Return [x, y] of the center of cell containing provided text 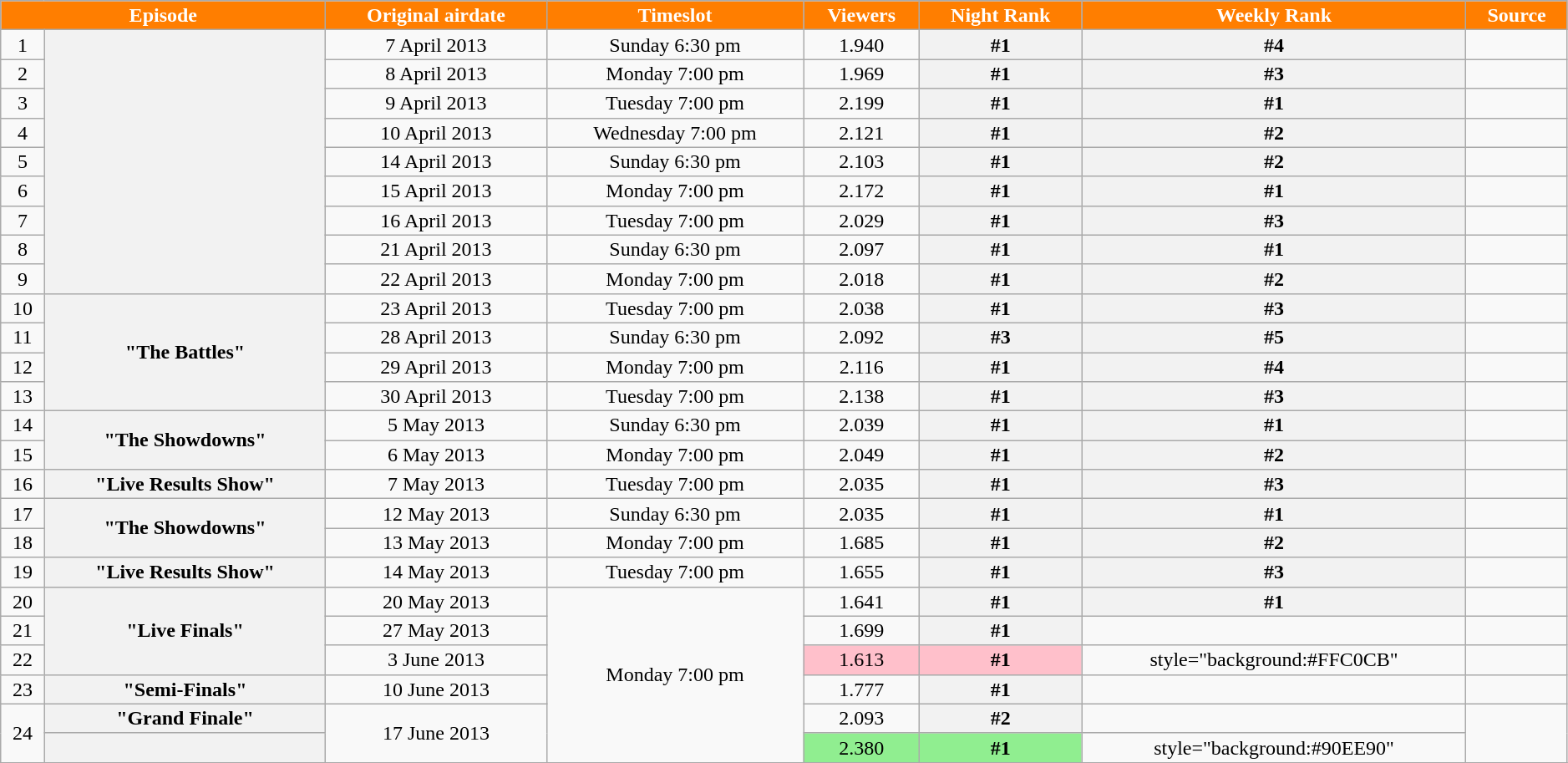
28 April 2013 [436, 338]
23 April 2013 [436, 308]
1.685 [861, 543]
1.940 [861, 45]
17 [23, 513]
10 April 2013 [436, 132]
1.655 [861, 572]
1.969 [861, 74]
14 [23, 426]
30 April 2013 [436, 396]
12 [23, 368]
16 April 2013 [436, 221]
Weekly Rank [1274, 15]
2.092 [861, 338]
10 [23, 308]
1.613 [861, 660]
17 June 2013 [436, 733]
9 April 2013 [436, 104]
2.199 [861, 104]
9 [23, 279]
"Semi-Finals" [185, 689]
2.093 [861, 719]
21 [23, 630]
Original airdate [436, 15]
style="background:#FFC0CB" [1274, 660]
Timeslot [675, 15]
22 [23, 660]
2.172 [861, 191]
1 [23, 45]
20 [23, 602]
18 [23, 543]
style="background:#90EE90" [1274, 747]
2.121 [861, 132]
5 May 2013 [436, 426]
2 [23, 74]
2.038 [861, 308]
2.116 [861, 368]
3 [23, 104]
13 [23, 396]
8 [23, 249]
Viewers [861, 15]
23 [23, 689]
16 [23, 485]
"The Battles" [185, 352]
12 May 2013 [436, 513]
7 April 2013 [436, 45]
6 [23, 191]
3 June 2013 [436, 660]
1.641 [861, 602]
22 April 2013 [436, 279]
2.018 [861, 279]
11 [23, 338]
1.777 [861, 689]
2.380 [861, 747]
27 May 2013 [436, 630]
Episode [164, 15]
Wednesday 7:00 pm [675, 132]
"Live Finals" [185, 630]
29 April 2013 [436, 368]
2.103 [861, 162]
2.049 [861, 455]
"Grand Finale" [185, 719]
15 April 2013 [436, 191]
Source [1517, 15]
6 May 2013 [436, 455]
10 June 2013 [436, 689]
1.699 [861, 630]
2.029 [861, 221]
24 [23, 733]
2.138 [861, 396]
15 [23, 455]
19 [23, 572]
8 April 2013 [436, 74]
14 April 2013 [436, 162]
2.039 [861, 426]
21 April 2013 [436, 249]
7 May 2013 [436, 485]
20 May 2013 [436, 602]
14 May 2013 [436, 572]
4 [23, 132]
13 May 2013 [436, 543]
2.097 [861, 249]
5 [23, 162]
#5 [1274, 338]
Night Rank [1001, 15]
7 [23, 221]
